Detect which cell encompasses the target text, then output its (x, y) center coordinate. 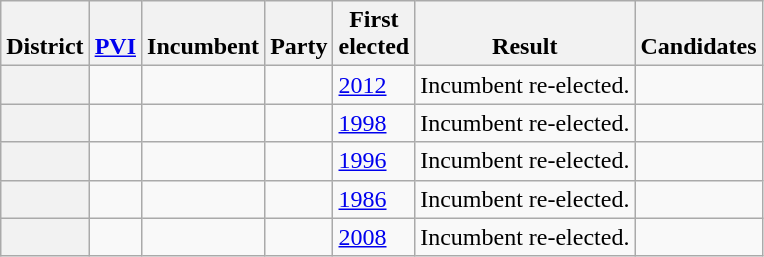
2012 (374, 85)
1986 (374, 199)
2008 (374, 237)
1998 (374, 123)
Incumbent (204, 34)
Candidates (698, 34)
PVI (115, 34)
Result (525, 34)
Party (299, 34)
1996 (374, 161)
District (45, 34)
Firstelected (374, 34)
